Output the (X, Y) coordinate of the center of the cell containing the given text.  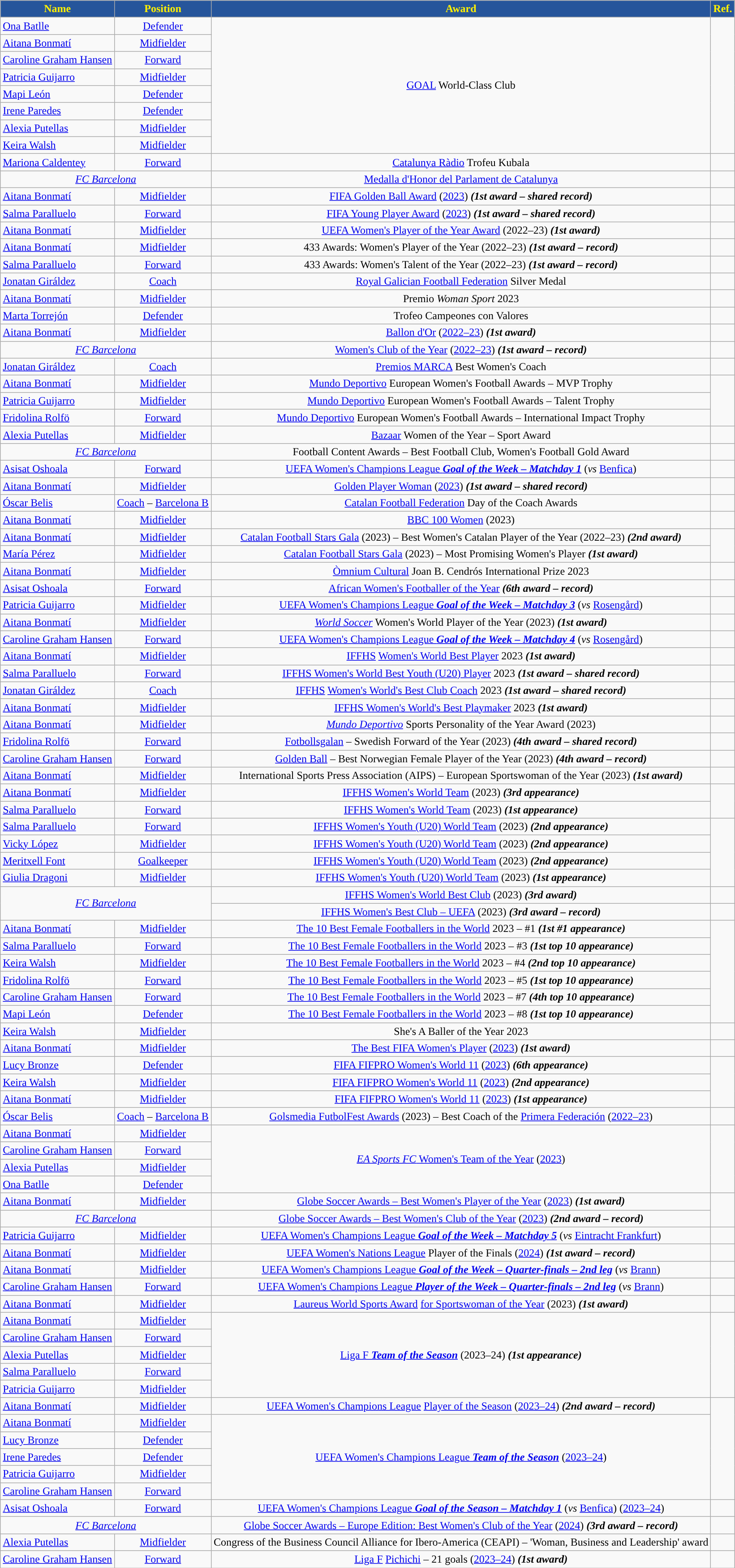
The 10 Best Female Footballers in the World 2023 – #5 (1st top 10 appearance) (461, 980)
The 10 Best Female Footballers in the World 2023 – #8 (1st top 10 appearance) (461, 1014)
UEFA Women's Champions League Goal of the Week – Matchday 5 (vs Eintracht Frankfurt) (461, 1235)
IFFHS Women's World Team (2023) (3rd appearance) (461, 793)
Catalan Football Federation Day of the Coach Awards (461, 503)
Mariona Caldentey (57, 162)
UEFA Women's Champions League Goal of the Week – Quarter-finals – 2nd leg (vs Brann) (461, 1269)
FIFA FIFPRO Women's World 11 (2023) (1st appearance) (461, 1099)
Vicky López (57, 844)
UEFA Women's Champions League Team of the Season (2023–24) (461, 1457)
Award (461, 9)
Catalan Football Stars Gala (2023) – Most Promising Women's Player (1st award) (461, 554)
FIFA FIFPRO Women's World 11 (2023) (2nd appearance) (461, 1082)
IFFHS Women's Best Club – UEFA (2023) (3rd award – record) (461, 912)
The 10 Best Female Footballers in the World 2023 – #4 (2nd top 10 appearance) (461, 963)
FIFA Golden Ball Award (2023) (1st award – shared record) (461, 196)
IFFHS Women's World Best Youth (U20) Player 2023 (1st award – shared record) (461, 673)
Golden Player Woman (2023) (1st award – shared record) (461, 486)
IFFHS Women's World Best Club (2023) (3rd award) (461, 895)
The 10 Best Female Footballers in the World 2023 – #3 (1st top 10 appearance) (461, 946)
Congress of the Business Council Alliance for Ibero-America (CEAPI) – 'Woman, Business and Leadership' award (461, 1542)
FIFA Young Player Award (2023) (1st award – shared record) (461, 214)
433 Awards: Women's Talent of the Year (2022–23) (1st award – record) (461, 265)
International Sports Press Association (AIPS) – European Sportswoman of the Year (2023) (1st award) (461, 776)
World Soccer Women's World Player of the Year (2023) (1st award) (461, 622)
Name (57, 9)
Meritxell Font (57, 861)
Medalla d'Honor del Parlament de Catalunya (461, 179)
Catalunya Ràdio Trofeu Kubala (461, 162)
Globe Soccer Awards – Europe Edition: Best Women's Club of the Year (2024) (3rd award – record) (461, 1525)
UEFA Women's Champions League Goal of the Week – Matchday 1 (vs Benfica) (461, 469)
Giulia Dragoni (57, 878)
UEFA Women's Player of the Year Award (2022–23) (1st award) (461, 231)
BBC 100 Women (2023) (461, 520)
Catalan Football Stars Gala (2023) – Best Women's Catalan Player of the Year (2022–23) (2nd award) (461, 537)
She's A Baller of the Year 2023 (461, 1031)
Position (163, 9)
IFFHS Women's World's Best Playmaker 2023 (1st award) (461, 707)
FIFA FIFPRO Women's World 11 (2023) (6th appearance) (461, 1065)
Ballon d'Or (2022–23) (1st award) (461, 333)
Globe Soccer Awards – Best Women's Club of the Year (2023) (2nd award – record) (461, 1218)
Òmnium Cultural Joan B. Cendrós International Prize 2023 (461, 571)
UEFA Women's Champions League Goal of the Week – Matchday 4 (vs Rosengård) (461, 639)
The 10 Best Female Footballers in the World 2023 – #1 (1st #1 appearance) (461, 929)
Women's Club of the Year (2022–23) (1st award – record) (461, 350)
Laureus World Sports Award for Sportswoman of the Year (2023) (1st award) (461, 1304)
Liga F Pichichi – 21 goals (2023–24) (1st award) (461, 1559)
IFFHS Women's World's Best Club Coach 2023 (1st award – shared record) (461, 690)
UEFA Women's Champions League Goal of the Season – Matchday 1 (vs Benfica) (2023–24) (461, 1508)
Mundo Deportivo European Women's Football Awards – International Impact Trophy (461, 418)
Mundo Deportivo European Women's Football Awards – MVP Trophy (461, 384)
Globe Soccer Awards – Best Women's Player of the Year (2023) (1st award) (461, 1201)
IFFHS Women's Youth (U20) World Team (2023) (1st appearance) (461, 878)
Goalkeeper (163, 861)
Marta Torrejón (57, 316)
Golsmedia FutbolFest Awards (2023) – Best Coach of the Primera Federación (2022–23) (461, 1116)
Liga F Team of the Season (2023–24) (1st appearance) (461, 1355)
UEFA Women's Champions League Player of the Season (2023–24) (2nd award – record) (461, 1406)
Premios MARCA Best Women's Coach (461, 367)
Fotbollsgalan – Swedish Forward of the Year (2023) (4th award – shared record) (461, 741)
433 Awards: Women's Player of the Year (2022–23) (1st award – record) (461, 248)
Bazaar Women of the Year – Sport Award (461, 435)
Ref. (723, 9)
African Women's Footballer of the Year (6th award – record) (461, 588)
Golden Ball – Best Norwegian Female Player of the Year (2023) (4th award – record) (461, 759)
IFFHS Women's World Team (2023) (1st appearance) (461, 810)
GOAL World-Class Club (461, 85)
Premio Woman Sport 2023 (461, 299)
UEFA Women's Champions League Player of the Week – Quarter-finals – 2nd leg (vs Brann) (461, 1286)
The Best FIFA Women's Player (2023) (1st award) (461, 1048)
Mundo Deportivo European Women's Football Awards – Talent Trophy (461, 401)
Football Content Awards – Best Football Club, Women's Football Gold Award (461, 452)
María Pérez (57, 554)
UEFA Women's Champions League Goal of the Week – Matchday 3 (vs Rosengård) (461, 605)
UEFA Women's Nations League Player of the Finals (2024) (1st award – record) (461, 1252)
EA Sports FC Women's Team of the Year (2023) (461, 1159)
The 10 Best Female Footballers in the World 2023 – #7 (4th top 10 appearance) (461, 997)
IFFHS Women's World Best Player 2023 (1st award) (461, 656)
Trofeo Campeones con Valores (461, 316)
Royal Galician Football Federation Silver Medal (461, 282)
Mundo Deportivo Sports Personality of the Year Award (2023) (461, 724)
